Detect which cell encompasses the target text, then output its (X, Y) center coordinate. 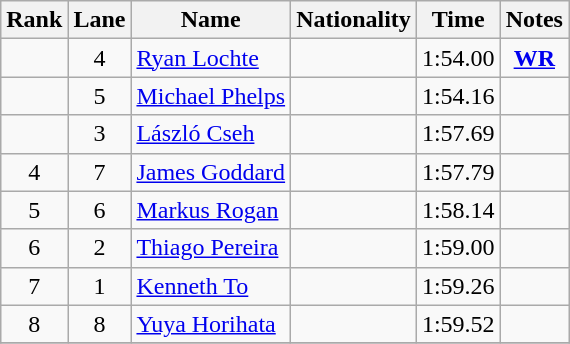
1:59.52 (458, 324)
1 (100, 286)
Ryan Lochte (211, 58)
Notes (534, 20)
1:54.16 (458, 96)
Thiago Pereira (211, 248)
Nationality (354, 20)
1:57.69 (458, 134)
1:59.00 (458, 248)
1:54.00 (458, 58)
Markus Rogan (211, 210)
Name (211, 20)
László Cseh (211, 134)
Time (458, 20)
Lane (100, 20)
2 (100, 248)
Michael Phelps (211, 96)
1:58.14 (458, 210)
WR (534, 58)
Rank (34, 20)
1:57.79 (458, 172)
1:59.26 (458, 286)
Kenneth To (211, 286)
Yuya Horihata (211, 324)
James Goddard (211, 172)
3 (100, 134)
